Capture the cell that displays the provided text and extract its [X, Y] central coordinate. 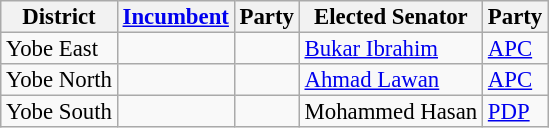
Yobe North [60, 80]
Ahmad Lawan [390, 80]
Yobe East [60, 49]
Elected Senator [390, 17]
PDP [516, 112]
Mohammed Hasan [390, 112]
District [60, 17]
Bukar Ibrahim [390, 49]
Incumbent [176, 17]
Yobe South [60, 112]
